Output the [x, y] coordinate of the center of the cell containing the given text.  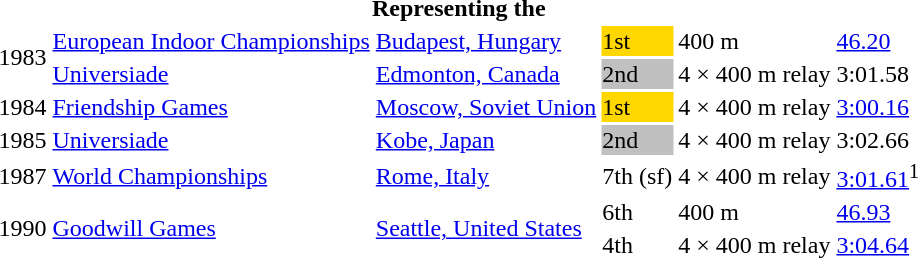
World Championships [211, 176]
Moscow, Soviet Union [486, 107]
7th (sf) [638, 176]
European Indoor Championships [211, 41]
Friendship Games [211, 107]
Rome, Italy [486, 176]
Edmonton, Canada [486, 74]
6th [638, 212]
Budapest, Hungary [486, 41]
Kobe, Japan [486, 140]
